Locate the cell with the specified text and output its (X, Y) center coordinate. 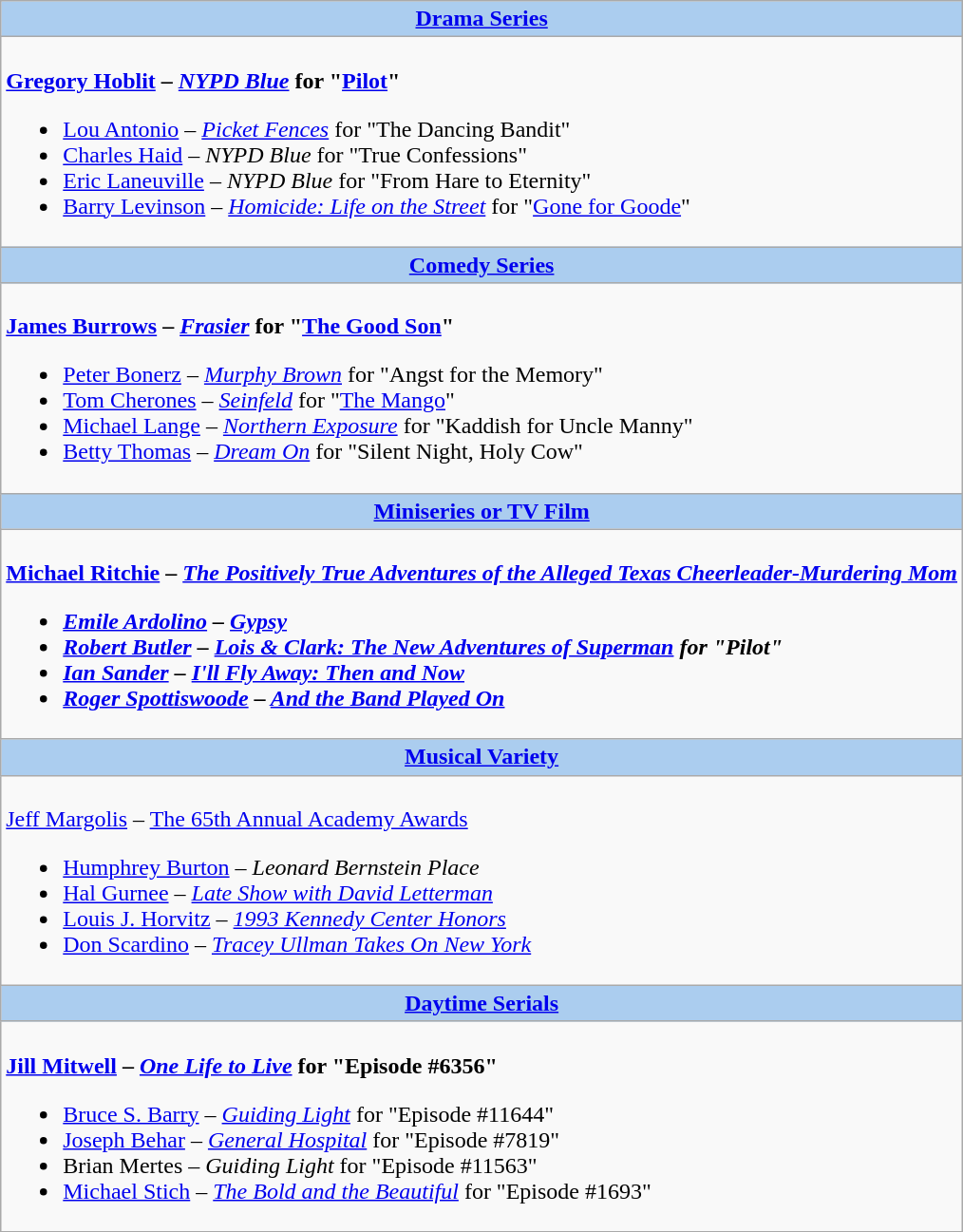
Miniseries or TV Film (482, 511)
Daytime Serials (482, 1003)
Musical Variety (482, 757)
Comedy Series (482, 265)
Drama Series (482, 19)
